Identify which cell holds the provided text, then report its [X, Y] central coordinate. 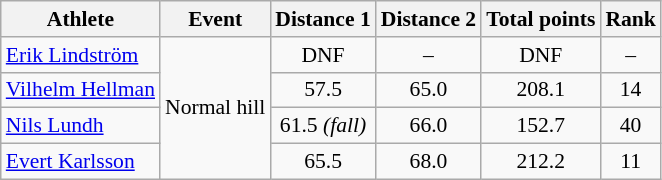
208.1 [540, 90]
Rank [630, 19]
Athlete [80, 19]
57.5 [322, 90]
Event [215, 19]
Distance 2 [428, 19]
Distance 1 [322, 19]
11 [630, 162]
61.5 (fall) [322, 126]
66.0 [428, 126]
Normal hill [215, 108]
Erik Lindström [80, 55]
40 [630, 126]
14 [630, 90]
65.0 [428, 90]
212.2 [540, 162]
Evert Karlsson [80, 162]
65.5 [322, 162]
Total points [540, 19]
68.0 [428, 162]
152.7 [540, 126]
Vilhelm Hellman [80, 90]
Nils Lundh [80, 126]
